Return (X, Y) of the center of cell containing provided text 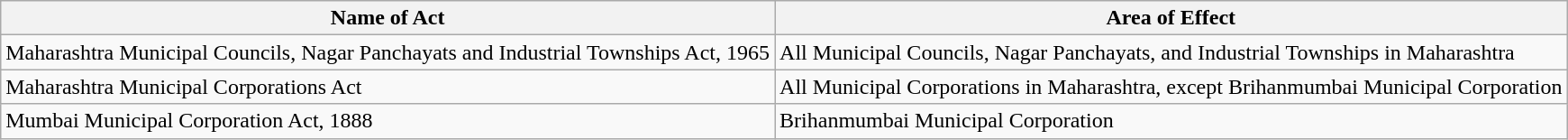
Area of Effect (1171, 18)
Brihanmumbai Municipal Corporation (1171, 121)
Maharashtra Municipal Corporations Act (387, 87)
Name of Act (387, 18)
All Municipal Councils, Nagar Panchayats, and Industrial Townships in Maharashtra (1171, 52)
All Municipal Corporations in Maharashtra, except Brihanmumbai Municipal Corporation (1171, 87)
Maharashtra Municipal Councils, Nagar Panchayats and Industrial Townships Act, 1965 (387, 52)
Mumbai Municipal Corporation Act, 1888 (387, 121)
